Extract the (X, Y) coordinate from the center of the cell holding the provided text.  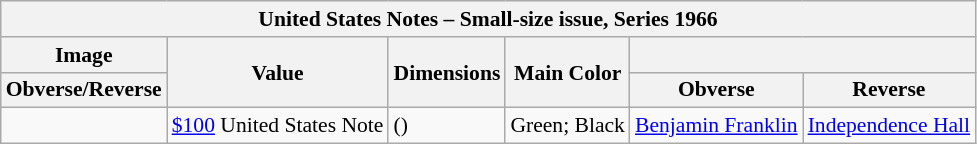
Independence Hall (890, 126)
Green; Black (568, 126)
Main Color (568, 72)
Benjamin Franklin (716, 126)
() (446, 126)
Value (278, 72)
$100 United States Note (278, 126)
Obverse (716, 90)
Reverse (890, 90)
Image (84, 55)
Obverse/Reverse (84, 90)
Dimensions (446, 72)
United States Notes – Small-size issue, Series 1966 (488, 19)
